Output the (x, y) coordinate of the center of the cell containing the given text.  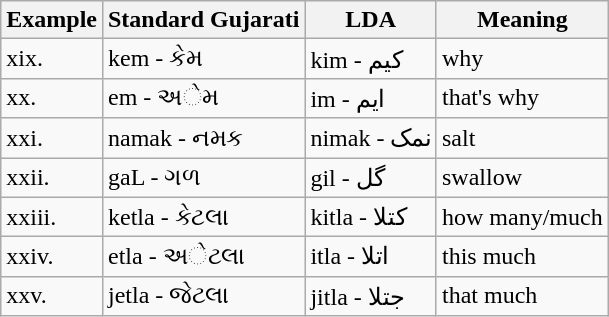
LDA (371, 20)
Example (52, 20)
nimak - نمک (371, 138)
im - ایم (371, 98)
that much (522, 296)
gaL - ગળ (203, 178)
namak - નમક (203, 138)
em - અેમ (203, 98)
kitla - کتلا (371, 217)
xxii. (52, 178)
ketla - કેટલા (203, 217)
xxi. (52, 138)
why (522, 59)
xix. (52, 59)
gil - گل (371, 178)
salt (522, 138)
how many/much (522, 217)
xxiv. (52, 257)
kim - کیم (371, 59)
jetla - જેટલા (203, 296)
etla - અેટલા (203, 257)
kem - કેમ (203, 59)
that's why (522, 98)
xxv. (52, 296)
Meaning (522, 20)
itla - اتلا (371, 257)
swallow (522, 178)
Standard Gujarati (203, 20)
jitla - جتلا (371, 296)
this much (522, 257)
xxiii. (52, 217)
xx. (52, 98)
